Return the [X, Y] coordinate for the center point of the cell that contains the specified text.  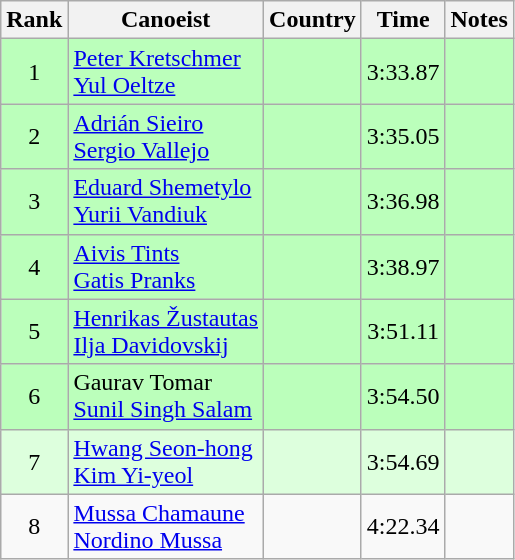
3 [34, 202]
Mussa ChamauneNordino Mussa [166, 526]
Canoeist [166, 20]
Gaurav TomarSunil Singh Salam [166, 396]
3:54.69 [403, 462]
Time [403, 20]
Eduard ShemetyloYurii Vandiuk [166, 202]
Rank [34, 20]
Notes [479, 20]
5 [34, 332]
8 [34, 526]
3:36.98 [403, 202]
4 [34, 266]
Country [313, 20]
3:54.50 [403, 396]
3:51.11 [403, 332]
Peter KretschmerYul Oeltze [166, 72]
3:33.87 [403, 72]
Aivis TintsGatis Pranks [166, 266]
2 [34, 136]
1 [34, 72]
7 [34, 462]
Henrikas ŽustautasIlja Davidovskij [166, 332]
6 [34, 396]
Hwang Seon-hongKim Yi-yeol [166, 462]
3:35.05 [403, 136]
4:22.34 [403, 526]
Adrián SieiroSergio Vallejo [166, 136]
3:38.97 [403, 266]
